Return the (x, y) coordinate for the center point of the cell that contains the specified text.  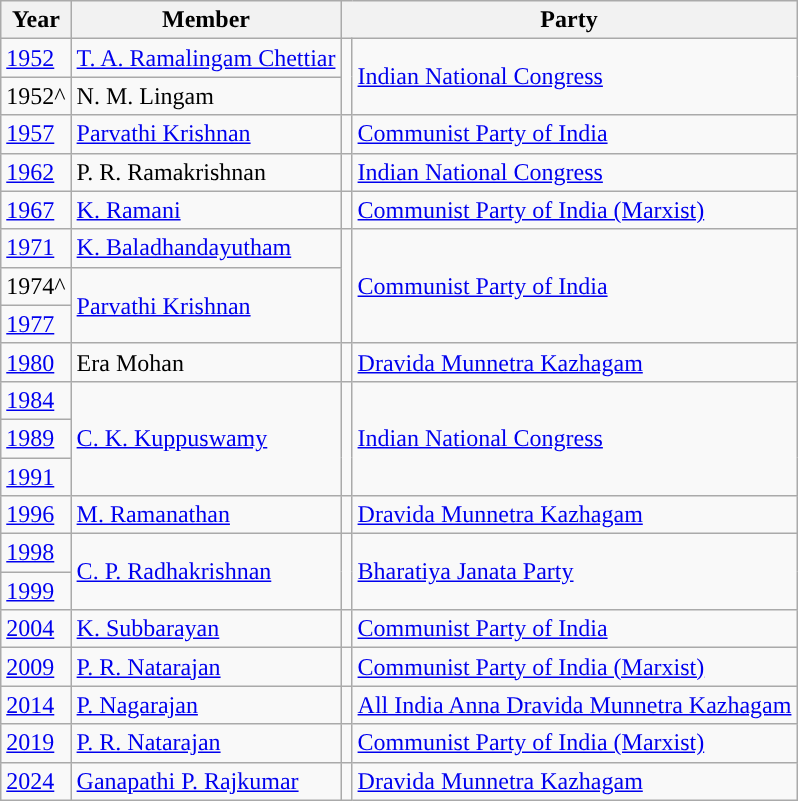
2014 (36, 705)
1957 (36, 134)
Ganapathi P. Rajkumar (206, 781)
1998 (36, 553)
1974^ (36, 286)
M. Ramanathan (206, 515)
Bharatiya Janata Party (574, 572)
1989 (36, 438)
K. Baladhandayutham (206, 248)
1980 (36, 362)
1967 (36, 210)
2009 (36, 667)
Party (569, 20)
1999 (36, 591)
1991 (36, 477)
1996 (36, 515)
1977 (36, 324)
C. P. Radhakrishnan (206, 572)
P. R. Ramakrishnan (206, 172)
1984 (36, 400)
Year (36, 20)
K. Subbarayan (206, 629)
K. Ramani (206, 210)
1952^ (36, 96)
P. Nagarajan (206, 705)
C. K. Kuppuswamy (206, 438)
1952 (36, 58)
All India Anna Dravida Munnetra Kazhagam (574, 705)
N. M. Lingam (206, 96)
Era Mohan (206, 362)
Member (206, 20)
2019 (36, 743)
1962 (36, 172)
T. A. Ramalingam Chettiar (206, 58)
1971 (36, 248)
2004 (36, 629)
2024 (36, 781)
